Locate the cell with the specified text and output its [x, y] center coordinate. 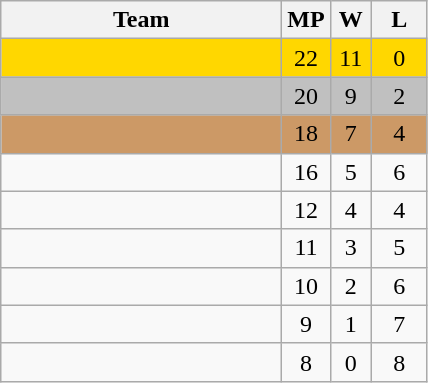
18 [306, 134]
3 [350, 248]
MP [306, 20]
10 [306, 286]
22 [306, 58]
20 [306, 96]
W [350, 20]
16 [306, 172]
Team [142, 20]
1 [350, 324]
12 [306, 210]
L [399, 20]
